Return the (x, y) coordinate for the center point of the cell that contains the specified text.  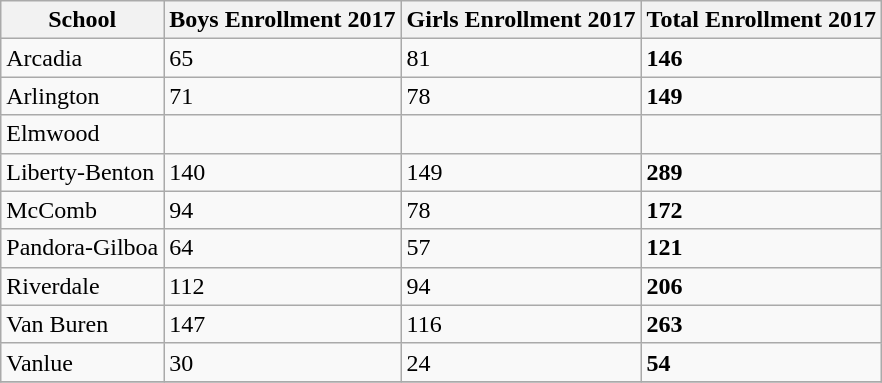
121 (761, 248)
146 (761, 58)
263 (761, 324)
Vanlue (82, 362)
Liberty-Benton (82, 172)
McComb (82, 210)
Pandora-Gilboa (82, 248)
54 (761, 362)
172 (761, 210)
24 (521, 362)
Boys Enrollment 2017 (282, 20)
Total Enrollment 2017 (761, 20)
71 (282, 96)
Arcadia (82, 58)
Van Buren (82, 324)
Arlington (82, 96)
81 (521, 58)
Elmwood (82, 134)
Girls Enrollment 2017 (521, 20)
57 (521, 248)
206 (761, 286)
140 (282, 172)
School (82, 20)
65 (282, 58)
147 (282, 324)
Riverdale (82, 286)
64 (282, 248)
112 (282, 286)
116 (521, 324)
289 (761, 172)
30 (282, 362)
